Return the [x, y] coordinate for the center point of the cell that contains the specified text.  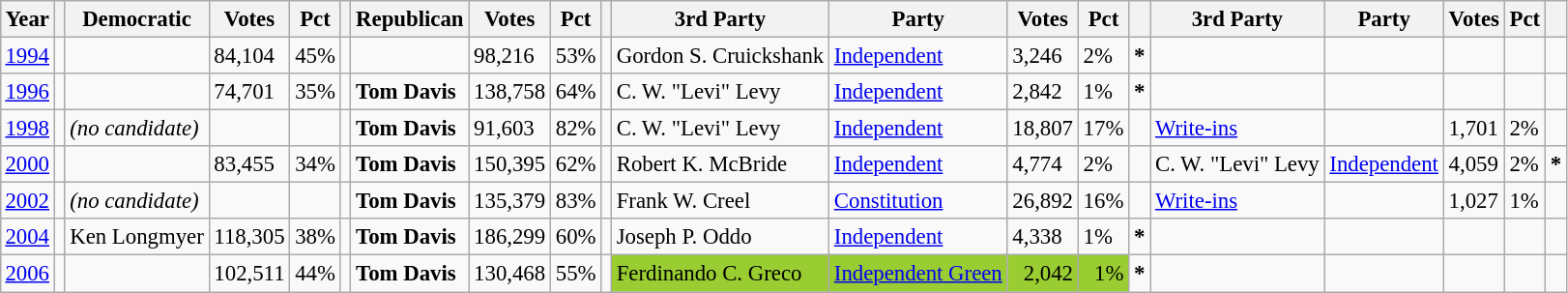
2004 [27, 237]
Year [27, 19]
2000 [27, 164]
83,455 [249, 164]
118,305 [249, 237]
138,758 [510, 92]
44% [315, 274]
Democratic [137, 19]
4,774 [1042, 164]
18,807 [1042, 129]
83% [575, 201]
38% [315, 237]
1994 [27, 55]
2,842 [1042, 92]
34% [315, 164]
53% [575, 55]
Robert K. McBride [719, 164]
1,701 [1473, 129]
74,701 [249, 92]
Ferdinando C. Greco [719, 274]
2,042 [1042, 274]
150,395 [510, 164]
91,603 [510, 129]
60% [575, 237]
45% [315, 55]
Independent Green [918, 274]
Frank W. Creel [719, 201]
17% [1103, 129]
84,104 [249, 55]
Gordon S. Cruickshank [719, 55]
Republican [410, 19]
102,511 [249, 274]
26,892 [1042, 201]
Joseph P. Oddo [719, 237]
35% [315, 92]
64% [575, 92]
186,299 [510, 237]
1996 [27, 92]
4,059 [1473, 164]
Ken Longmyer [137, 237]
1,027 [1473, 201]
82% [575, 129]
55% [575, 274]
Constitution [918, 201]
98,216 [510, 55]
1998 [27, 129]
130,468 [510, 274]
16% [1103, 201]
2002 [27, 201]
4,338 [1042, 237]
135,379 [510, 201]
62% [575, 164]
2006 [27, 274]
3,246 [1042, 55]
